Return (x, y) of the center of cell containing provided text 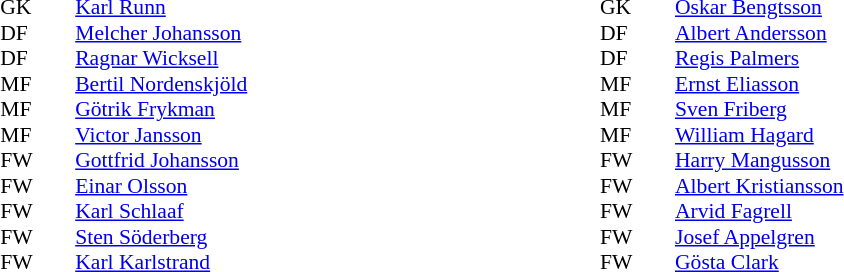
Harry Mangusson (759, 161)
Sten Söderberg (161, 237)
Albert Kristiansson (759, 186)
Melcher Johansson (161, 33)
Victor Jansson (161, 135)
Gottfrid Johansson (161, 161)
William Hagard (759, 135)
Josef Appelgren (759, 237)
Ernst Eliasson (759, 84)
Albert Andersson (759, 33)
Regis Palmers (759, 59)
Sven Friberg (759, 109)
Einar Olsson (161, 186)
Bertil Nordenskjöld (161, 84)
Karl Schlaaf (161, 211)
Arvid Fagrell (759, 211)
Ragnar Wicksell (161, 59)
Götrik Frykman (161, 109)
